Return the [X, Y] coordinate for the center point of the cell that contains the specified text.  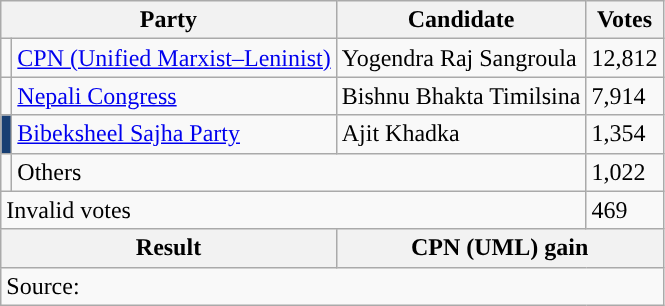
Yogendra Raj Sangroula [461, 58]
Ajit Khadka [461, 134]
Source: [332, 286]
12,812 [624, 58]
Nepali Congress [174, 96]
1,354 [624, 134]
1,022 [624, 172]
Bibeksheel Sajha Party [174, 134]
CPN (Unified Marxist–Leninist) [174, 58]
CPN (UML) gain [500, 248]
Party [168, 20]
Votes [624, 20]
Others [299, 172]
469 [624, 210]
Result [168, 248]
7,914 [624, 96]
Candidate [461, 20]
Invalid votes [294, 210]
Bishnu Bhakta Timilsina [461, 96]
